Search for the cell housing the specified text and yield its (X, Y) center coordinate. 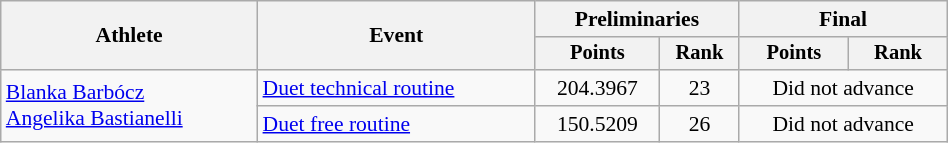
26 (700, 124)
Duet technical routine (396, 88)
150.5209 (598, 124)
Preliminaries (637, 19)
Blanka BarbóczAngelika Bastianelli (130, 106)
204.3967 (598, 88)
23 (700, 88)
Final (843, 19)
Event (396, 36)
Athlete (130, 36)
Duet free routine (396, 124)
